Pinpoint the cell where the given text exists, returning its (x, y) midpoint coordinate. 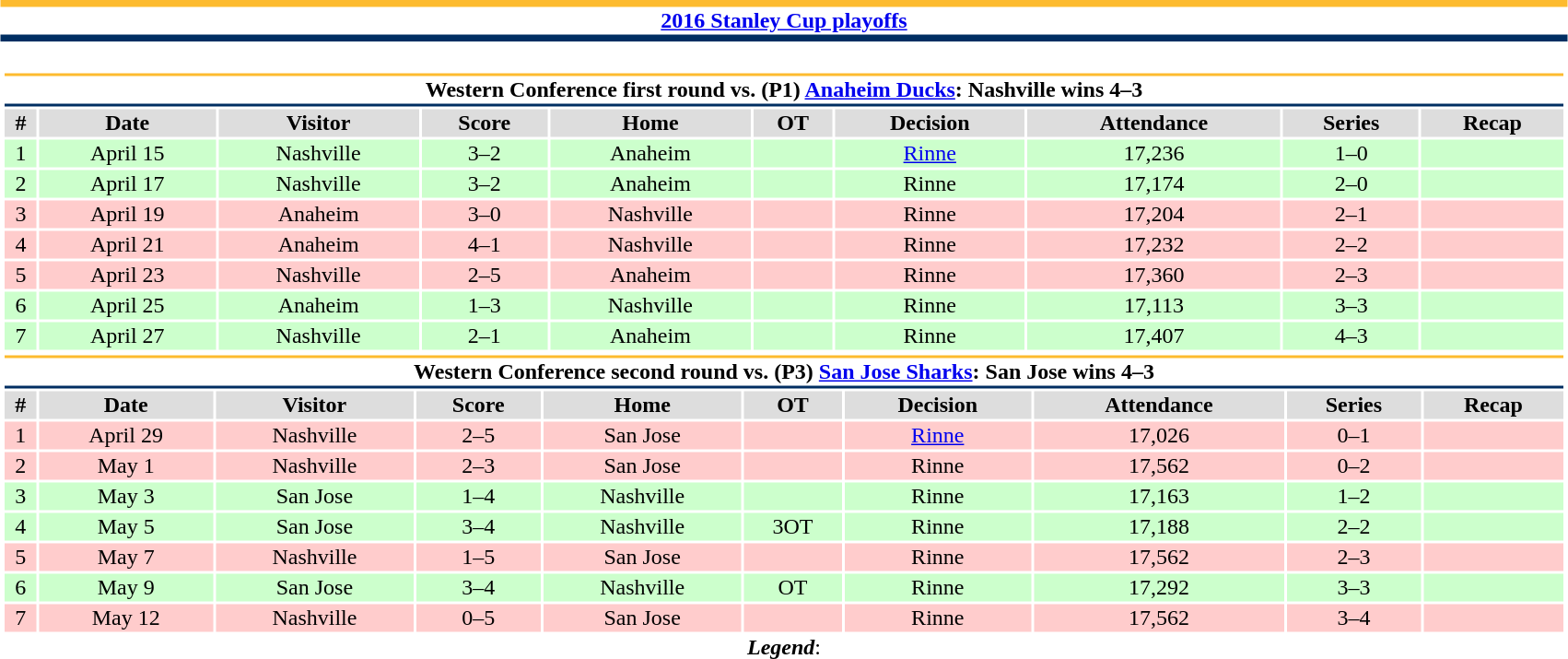
Western Conference second round vs. (P3) San Jose Sharks: San Jose wins 4–3 (783, 372)
1–0 (1351, 154)
4–3 (1351, 336)
April 21 (127, 244)
April 23 (127, 276)
April 19 (127, 215)
April 25 (127, 305)
17,232 (1153, 244)
May 5 (125, 526)
May 3 (125, 497)
1–2 (1354, 497)
2–0 (1351, 183)
17,204 (1153, 215)
4–1 (485, 244)
17,174 (1153, 183)
17,236 (1153, 154)
April 15 (127, 154)
May 9 (125, 587)
0–5 (479, 618)
0–1 (1354, 436)
1–5 (479, 558)
May 1 (125, 465)
17,113 (1153, 305)
May 7 (125, 558)
3–0 (485, 215)
17,360 (1153, 276)
1–3 (485, 305)
April 27 (127, 336)
0–2 (1354, 465)
17,026 (1159, 436)
Western Conference first round vs. (P1) Anaheim Ducks: Nashville wins 4–3 (783, 90)
17,407 (1153, 336)
17,188 (1159, 526)
April 17 (127, 183)
17,292 (1159, 587)
1–4 (479, 497)
17,163 (1159, 497)
3OT (792, 526)
April 29 (125, 436)
May 12 (125, 618)
2016 Stanley Cup playoffs (784, 20)
